Search for the cell housing the specified text and yield its (x, y) center coordinate. 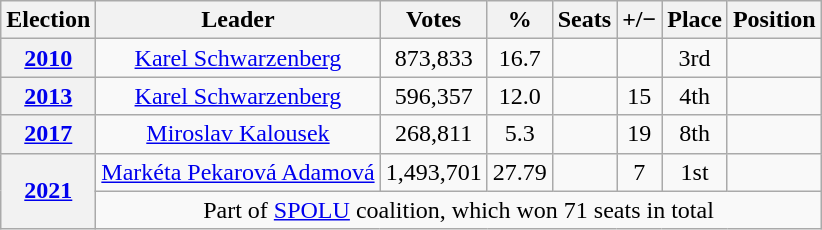
596,357 (434, 96)
1st (695, 172)
2021 (48, 191)
Votes (434, 20)
15 (640, 96)
4th (695, 96)
27.79 (520, 172)
Part of SPOLU coalition, which won 71 seats in total (458, 210)
Miroslav Kalousek (238, 134)
Place (695, 20)
16.7 (520, 58)
Position (774, 20)
19 (640, 134)
2017 (48, 134)
8th (695, 134)
Markéta Pekarová Adamová (238, 172)
268,811 (434, 134)
Leader (238, 20)
% (520, 20)
Election (48, 20)
+/− (640, 20)
12.0 (520, 96)
5.3 (520, 134)
2013 (48, 96)
1,493,701 (434, 172)
2010 (48, 58)
3rd (695, 58)
Seats (584, 20)
873,833 (434, 58)
7 (640, 172)
